Determine the (X, Y) coordinate at the center of the cell enclosing the given text.  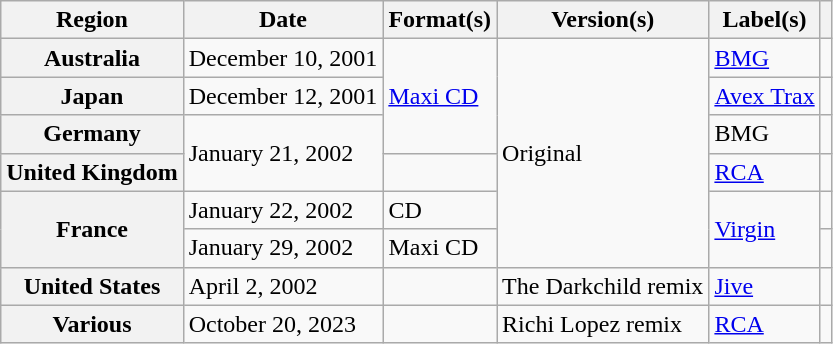
Original (603, 153)
Jive (764, 286)
United Kingdom (92, 172)
Format(s) (440, 20)
CD (440, 210)
Japan (92, 96)
January 21, 2002 (283, 153)
Date (283, 20)
January 22, 2002 (283, 210)
France (92, 229)
Virgin (764, 229)
Australia (92, 58)
January 29, 2002 (283, 248)
The Darkchild remix (603, 286)
December 12, 2001 (283, 96)
Avex Trax (764, 96)
Richi Lopez remix (603, 324)
Version(s) (603, 20)
April 2, 2002 (283, 286)
December 10, 2001 (283, 58)
United States (92, 286)
Label(s) (764, 20)
October 20, 2023 (283, 324)
Various (92, 324)
Region (92, 20)
Germany (92, 134)
